Determine the (x, y) coordinate at the center of the cell enclosing the given text.  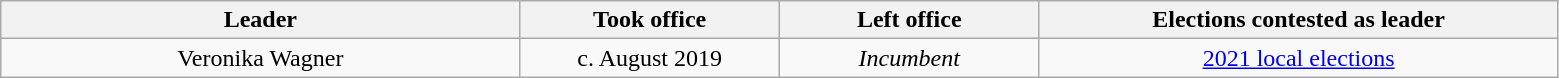
Took office (650, 20)
Incumbent (909, 58)
c. August 2019 (650, 58)
2021 local elections (1298, 58)
Left office (909, 20)
Veronika Wagner (260, 58)
Elections contested as leader (1298, 20)
Leader (260, 20)
